For the text-containing cell, return its midpoint in (X, Y) coordinate format. 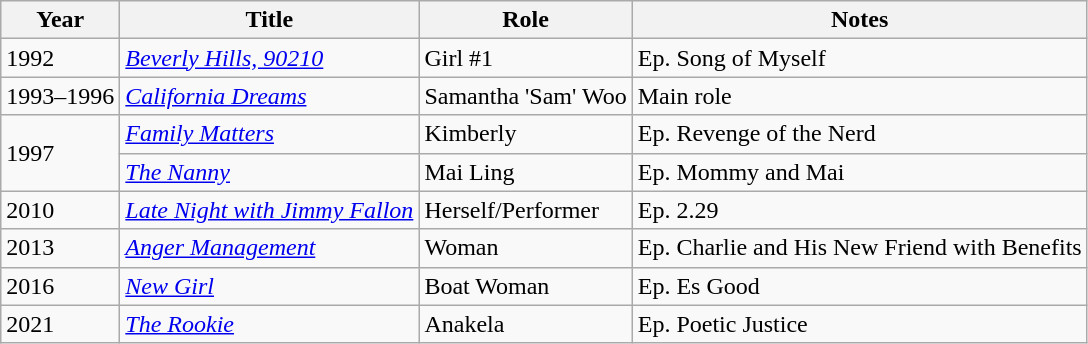
2016 (60, 286)
Boat Woman (526, 286)
2021 (60, 324)
Ep. Mommy and Mai (860, 172)
Herself/Performer (526, 210)
Ep. 2.29 (860, 210)
1997 (60, 153)
Kimberly (526, 134)
2013 (60, 248)
Woman (526, 248)
Ep. Revenge of the Nerd (860, 134)
Main role (860, 96)
Mai Ling (526, 172)
Girl #1 (526, 58)
Year (60, 20)
Title (270, 20)
1992 (60, 58)
The Nanny (270, 172)
2010 (60, 210)
Ep. Es Good (860, 286)
Notes (860, 20)
1993–1996 (60, 96)
Anger Management (270, 248)
Anakela (526, 324)
Ep. Charlie and His New Friend with Benefits (860, 248)
Late Night with Jimmy Fallon (270, 210)
Ep. Poetic Justice (860, 324)
Family Matters (270, 134)
Role (526, 20)
The Rookie (270, 324)
Ep. Song of Myself (860, 58)
Samantha 'Sam' Woo (526, 96)
California Dreams (270, 96)
New Girl (270, 286)
Beverly Hills, 90210 (270, 58)
